Detect which cell encompasses the target text, then output its (X, Y) center coordinate. 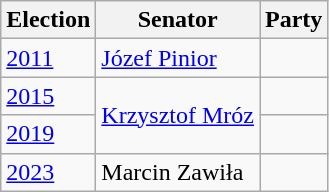
Józef Pinior (178, 58)
Krzysztof Mróz (178, 115)
Election (48, 20)
2015 (48, 96)
Senator (178, 20)
2019 (48, 134)
2011 (48, 58)
Party (294, 20)
2023 (48, 172)
Marcin Zawiła (178, 172)
